Capture the cell that displays the provided text and extract its [X, Y] central coordinate. 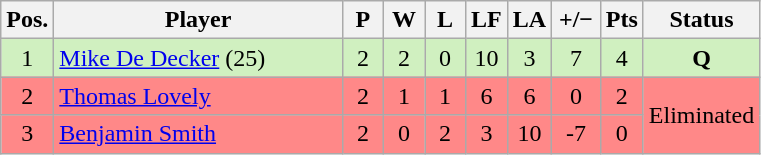
+/− [576, 20]
P [362, 20]
Status [701, 20]
LA [529, 20]
Pos. [28, 20]
Thomas Lovely [198, 96]
Mike De Decker (25) [198, 58]
L [444, 20]
7 [576, 58]
W [404, 20]
LF [487, 20]
Player [198, 20]
-7 [576, 134]
Eliminated [701, 115]
4 [622, 58]
Benjamin Smith [198, 134]
Q [701, 58]
Pts [622, 20]
